Determine the (x, y) coordinate at the center of the cell enclosing the given text.  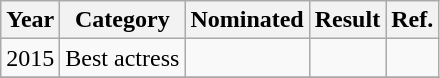
Best actress (122, 58)
Nominated (247, 20)
Year (30, 20)
2015 (30, 58)
Result (347, 20)
Ref. (412, 20)
Category (122, 20)
